Provide the (X, Y) coordinate of the cell's center where the given text is located.  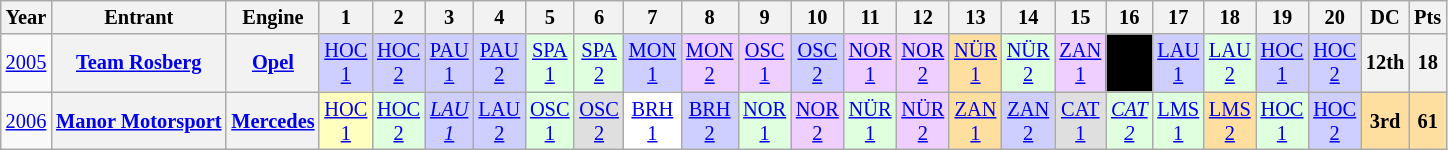
13 (976, 17)
CAT1 (1081, 121)
BRH2 (710, 121)
SPA1 (550, 63)
Team Rosberg (138, 63)
17 (1178, 17)
LMS2 (1230, 121)
2 (398, 17)
3rd (1385, 121)
Year (26, 17)
11 (870, 17)
Engine (272, 17)
12th (1385, 63)
16 (1129, 17)
LMS1 (1178, 121)
3 (450, 17)
5 (550, 17)
8 (710, 17)
1 (346, 17)
PAU1 (450, 63)
SPA2 (598, 63)
2006 (26, 121)
19 (1282, 17)
DC (1385, 17)
MON1 (652, 63)
PAU2 (499, 63)
6 (598, 17)
Opel (272, 63)
CAT2 (1129, 121)
20 (1334, 17)
14 (1028, 17)
MON2 (710, 63)
Manor Motorsport (138, 121)
Entrant (138, 17)
9 (764, 17)
ZAN2 (1028, 121)
10 (818, 17)
12 (922, 17)
61 (1428, 121)
Mercedes (272, 121)
BRH1 (652, 121)
15 (1081, 17)
7 (652, 17)
4 (499, 17)
2005 (26, 63)
Pts (1428, 17)
